Provide the [X, Y] coordinate of the cell's center where the given text is located.  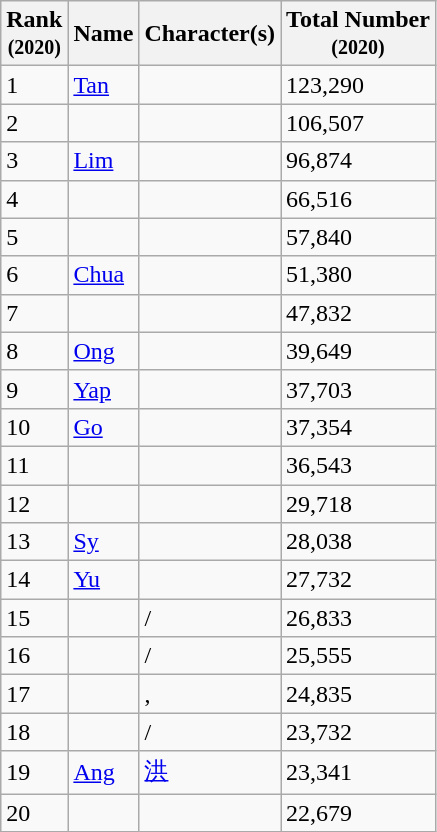
Total Number(2020) [358, 34]
57,840 [358, 237]
Tan [104, 85]
20 [34, 813]
37,703 [358, 389]
Yu [104, 580]
洪 [210, 772]
11 [34, 465]
2 [34, 123]
29,718 [358, 503]
23,341 [358, 772]
10 [34, 427]
3 [34, 161]
19 [34, 772]
123,290 [358, 85]
4 [34, 199]
12 [34, 503]
Chua [104, 275]
25,555 [358, 656]
39,649 [358, 351]
8 [34, 351]
Yap [104, 389]
15 [34, 618]
26,833 [358, 618]
Name [104, 34]
Go [104, 427]
36,543 [358, 465]
13 [34, 542]
47,832 [358, 313]
Rank(2020) [34, 34]
51,380 [358, 275]
14 [34, 580]
Ang [104, 772]
27,732 [358, 580]
7 [34, 313]
23,732 [358, 732]
Lim [104, 161]
66,516 [358, 199]
9 [34, 389]
96,874 [358, 161]
106,507 [358, 123]
28,038 [358, 542]
5 [34, 237]
Sy [104, 542]
Character(s) [210, 34]
Ong [104, 351]
6 [34, 275]
17 [34, 694]
37,354 [358, 427]
, [210, 694]
18 [34, 732]
1 [34, 85]
16 [34, 656]
24,835 [358, 694]
22,679 [358, 813]
